Return [x, y] of the center of cell containing provided text 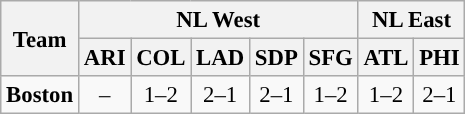
ARI [104, 58]
NL West [218, 20]
PHI [440, 58]
COL [161, 58]
ATL [386, 58]
LAD [220, 58]
– [104, 95]
SDP [277, 58]
SFG [330, 58]
NL East [412, 20]
Team [40, 38]
Boston [40, 95]
